Find where the given text appears and provide that cell's center as (x, y) coordinate. 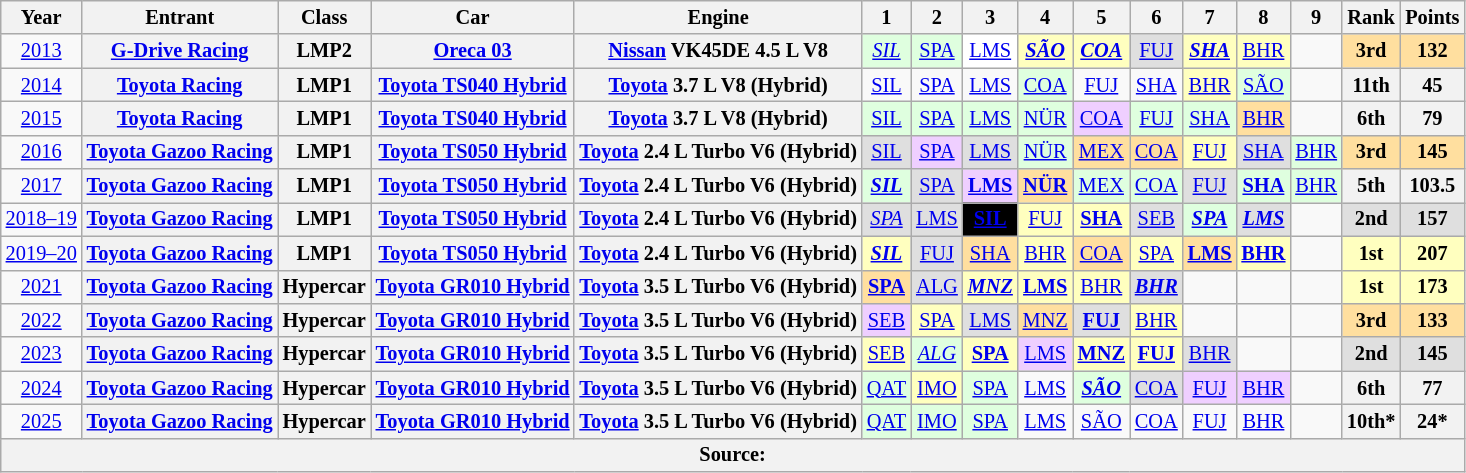
Source: (733, 455)
Rank (1371, 17)
Year (42, 17)
157 (1432, 219)
2014 (42, 85)
2016 (42, 152)
3 (990, 17)
Entrant (180, 17)
24* (1432, 421)
2013 (42, 51)
2018–19 (42, 219)
2019–20 (42, 253)
2024 (42, 388)
7 (1210, 17)
Nissan VK45DE 4.5 L V8 (718, 51)
Oreca 03 (473, 51)
2025 (42, 421)
9 (1316, 17)
Class (324, 17)
Car (473, 17)
79 (1432, 118)
11th (1371, 85)
10th* (1371, 421)
5 (1102, 17)
6 (1156, 17)
4 (1046, 17)
45 (1432, 85)
2022 (42, 320)
2021 (42, 287)
2023 (42, 354)
8 (1263, 17)
2017 (42, 186)
2 (937, 17)
207 (1432, 253)
133 (1432, 320)
G-Drive Racing (180, 51)
103.5 (1432, 186)
Points (1432, 17)
LMP2 (324, 51)
5th (1371, 186)
1 (886, 17)
132 (1432, 51)
77 (1432, 388)
173 (1432, 287)
2015 (42, 118)
Engine (718, 17)
